From the cell containing the given text, extract its center point as [x, y] coordinate. 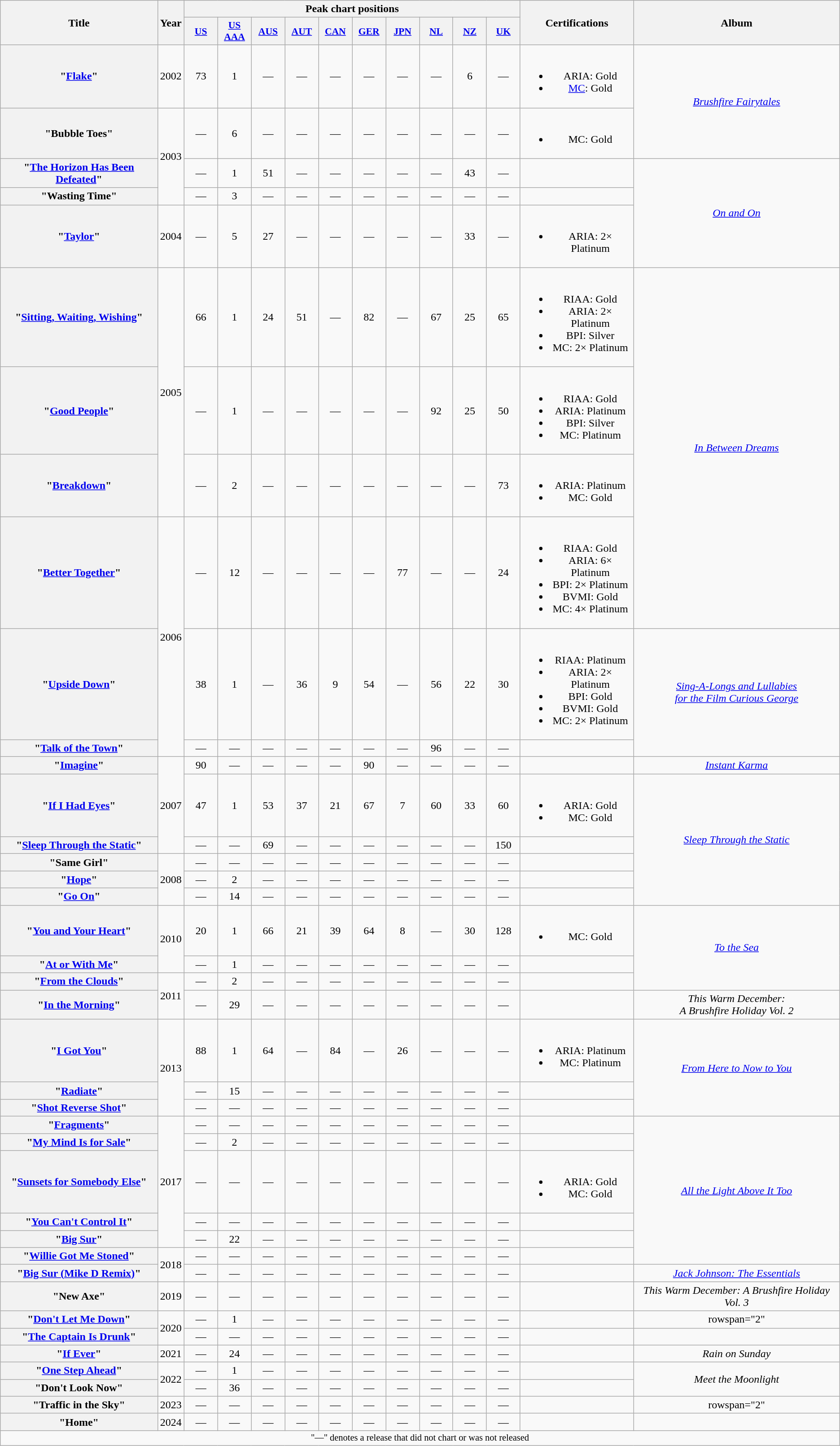
92 [436, 410]
Peak chart positions [352, 9]
ARIA: 2× Platinum [577, 236]
Brushfire Fairytales [737, 101]
"Better Together" [79, 572]
14 [234, 897]
7 [403, 805]
"Wasting Time" [79, 196]
5 [234, 236]
"The Captain Is Drunk" [79, 1336]
2023 [171, 1405]
2024 [171, 1422]
"Home" [79, 1422]
"In the Morning" [79, 1005]
"You and Your Heart" [79, 930]
JPN [403, 31]
"Upside Down" [79, 684]
"Big Sur" [79, 1239]
"New Axe" [79, 1297]
2004 [171, 236]
"Don't Look Now" [79, 1388]
To the Sea [737, 947]
56 [436, 684]
CAN [336, 31]
Sing-A-Longs and Lullabiesfor the Film Curious George [737, 693]
47 [201, 805]
All the Light Above It Too [737, 1190]
88 [201, 1050]
Rain on Sunday [737, 1354]
"Traffic in the Sky" [79, 1405]
128 [503, 930]
"Fragments" [79, 1125]
In Between Dreams [737, 448]
"Sitting, Waiting, Wishing" [79, 317]
82 [369, 317]
"The Horizon Has Been Defeated" [79, 173]
"Imagine" [79, 765]
2003 [171, 156]
69 [268, 845]
12 [234, 572]
"—" denotes a release that did not chart or was not released [420, 1438]
"Taylor" [79, 236]
NZ [469, 31]
2005 [171, 392]
"Big Sur (Mike D Remix)" [79, 1273]
Sleep Through the Static [737, 839]
2007 [171, 805]
Title [79, 22]
"At or With Me" [79, 964]
2010 [171, 939]
"You Can't Control It" [79, 1222]
"From the Clouds" [79, 981]
Album [737, 22]
50 [503, 410]
77 [403, 572]
AUT [302, 31]
RIAA: GoldARIA: 6× PlatinumBPI: 2× PlatinumBVMI: GoldMC: 4× Platinum [577, 572]
15 [234, 1090]
UK [503, 31]
2017 [171, 1182]
"Talk of the Town" [79, 748]
29 [234, 1005]
"My Mind Is for Sale" [79, 1142]
"Shot Reverse Shot" [79, 1108]
"If I Had Eyes" [79, 805]
"Breakdown" [79, 485]
"Don't Let Me Down" [79, 1319]
From Here to Now to You [737, 1068]
On and On [737, 213]
"Hope" [79, 879]
ARIA: PlatinumMC: Gold [577, 485]
20 [201, 930]
96 [436, 748]
2021 [171, 1354]
"Flake" [79, 76]
"One Step Ahead" [79, 1371]
2006 [171, 637]
3 [234, 196]
26 [403, 1050]
65 [503, 317]
2018 [171, 1265]
ARIA: PlatinumMC: Platinum [577, 1050]
US [201, 31]
39 [336, 930]
Meet the Moonlight [737, 1379]
This Warm December: A Brushfire Holiday Vol. 3 [737, 1297]
RIAA: GoldARIA: PlatinumBPI: SilverMC: Platinum [577, 410]
NL [436, 31]
150 [503, 845]
USAAA [234, 31]
RIAA: PlatinumARIA: 2× PlatinumBPI: GoldBVMI: GoldMC: 2× Platinum [577, 684]
Instant Karma [737, 765]
"Good People" [79, 410]
"Radiate" [79, 1090]
"I Got You" [79, 1050]
54 [369, 684]
"Same Girl" [79, 862]
"Go On" [79, 897]
2011 [171, 996]
2002 [171, 76]
"Sunsets for Somebody Else" [79, 1182]
2013 [171, 1068]
8 [403, 930]
84 [336, 1050]
Year [171, 22]
This Warm December:A Brushfire Holiday Vol. 2 [737, 1005]
"Bubble Toes" [79, 133]
27 [268, 236]
2019 [171, 1297]
Jack Johnson: The Essentials [737, 1273]
37 [302, 805]
"Sleep Through the Static" [79, 845]
Certifications [577, 22]
"Willie Got Me Stoned" [79, 1256]
AUS [268, 31]
9 [336, 684]
GER [369, 31]
38 [201, 684]
53 [268, 805]
2020 [171, 1328]
2022 [171, 1379]
"If Ever" [79, 1354]
2008 [171, 879]
43 [469, 173]
RIAA: GoldARIA: 2× PlatinumBPI: SilverMC: 2× Platinum [577, 317]
